Find where the given text appears and provide that cell's center as [x, y] coordinate. 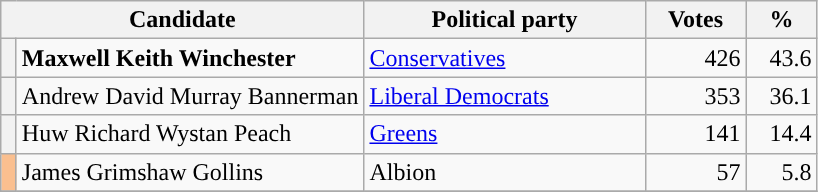
Albion [504, 172]
5.8 [782, 172]
353 [696, 96]
Liberal Democrats [504, 96]
36.1 [782, 96]
Greens [504, 134]
14.4 [782, 134]
% [782, 20]
Candidate [182, 20]
141 [696, 134]
426 [696, 58]
Political party [504, 20]
Maxwell Keith Winchester [190, 58]
Conservatives [504, 58]
Huw Richard Wystan Peach [190, 134]
Votes [696, 20]
James Grimshaw Gollins [190, 172]
57 [696, 172]
Andrew David Murray Bannerman [190, 96]
43.6 [782, 58]
